Identify which cell holds the provided text, then report its [x, y] central coordinate. 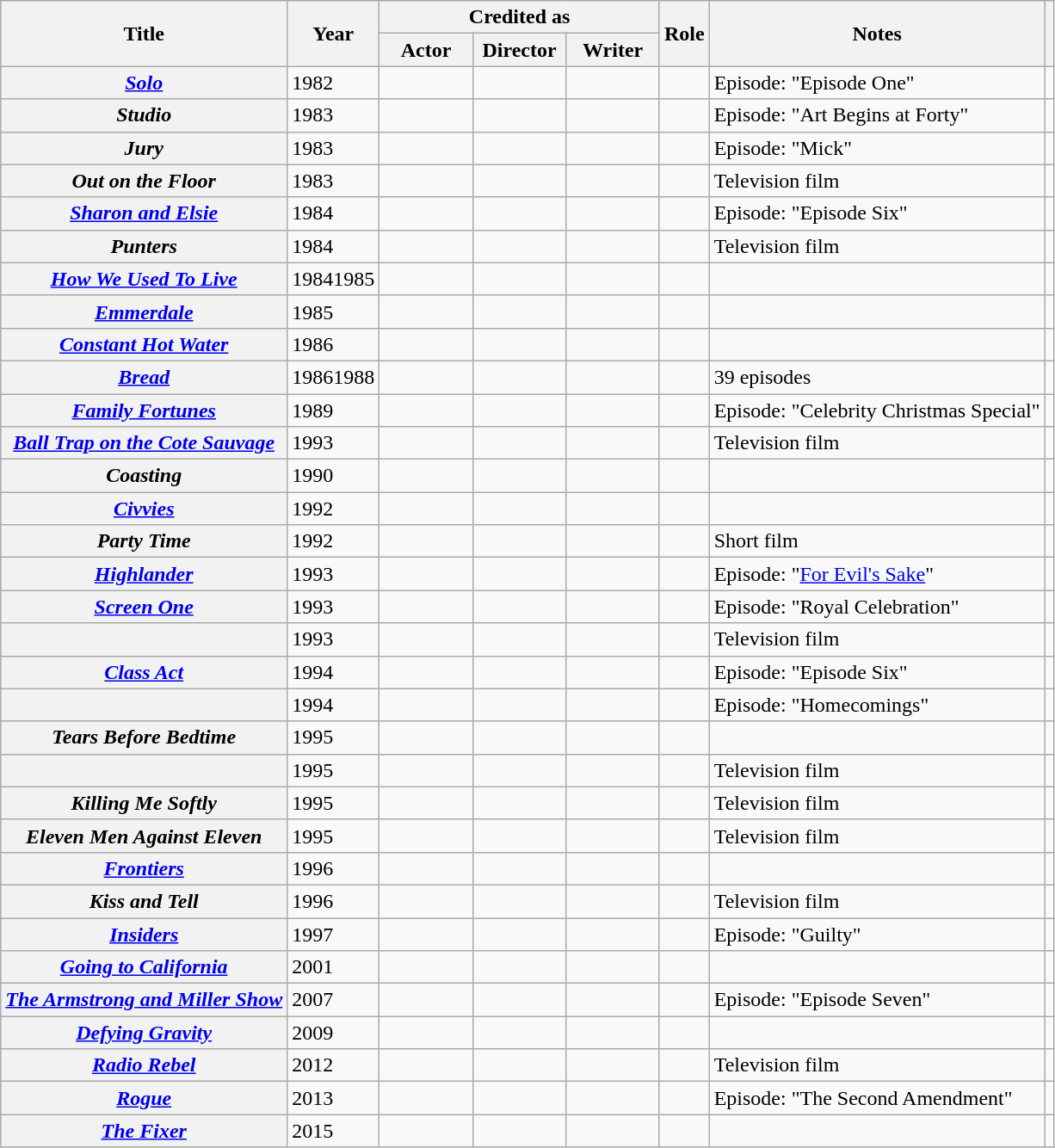
2013 [334, 1098]
The Armstrong and Miller Show [145, 1000]
Solo [145, 83]
Sharon and Elsie [145, 213]
1989 [334, 410]
Episode: "Mick" [877, 148]
Highlander [145, 574]
2007 [334, 1000]
Killing Me Softly [145, 803]
Tears Before Bedtime [145, 738]
1997 [334, 934]
2015 [334, 1131]
Kiss and Tell [145, 901]
Episode: "Celebrity Christmas Special" [877, 410]
1985 [334, 312]
Party Time [145, 541]
Year [334, 34]
Insiders [145, 934]
Class Act [145, 672]
Episode: "Homecomings" [877, 705]
Ball Trap on the Cote Sauvage [145, 443]
Episode: "Guilty" [877, 934]
Coasting [145, 476]
Role [684, 34]
Emmerdale [145, 312]
Writer [613, 50]
1990 [334, 476]
Title [145, 34]
Eleven Men Against Eleven [145, 836]
1982 [334, 83]
Credited as [520, 17]
Civvies [145, 509]
Jury [145, 148]
2012 [334, 1065]
Punters [145, 246]
19841985 [334, 279]
Notes [877, 34]
19861988 [334, 377]
2001 [334, 967]
Family Fortunes [145, 410]
Episode: "Royal Celebration" [877, 607]
Episode: "Episode One" [877, 83]
Episode: "Art Begins at Forty" [877, 115]
Episode: "The Second Amendment" [877, 1098]
Defying Gravity [145, 1033]
Episode: "Episode Seven" [877, 1000]
Screen One [145, 607]
Director [520, 50]
2009 [334, 1033]
Actor [427, 50]
Constant Hot Water [145, 344]
How We Used To Live [145, 279]
Bread [145, 377]
Frontiers [145, 868]
The Fixer [145, 1131]
Out on the Floor [145, 181]
Studio [145, 115]
Short film [877, 541]
Going to California [145, 967]
39 episodes [877, 377]
Episode: "For Evil's Sake" [877, 574]
Radio Rebel [145, 1065]
Rogue [145, 1098]
1986 [334, 344]
